Scan for the cell matching the given text and deliver its [X, Y] coordinate at center. 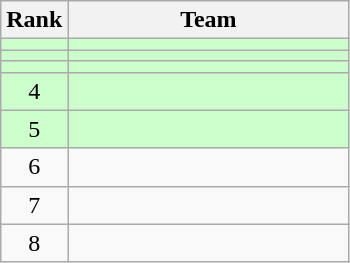
6 [34, 167]
7 [34, 205]
5 [34, 129]
Rank [34, 20]
Team [208, 20]
4 [34, 91]
8 [34, 243]
